Extract the (X, Y) coordinate from the center of the cell holding the provided text.  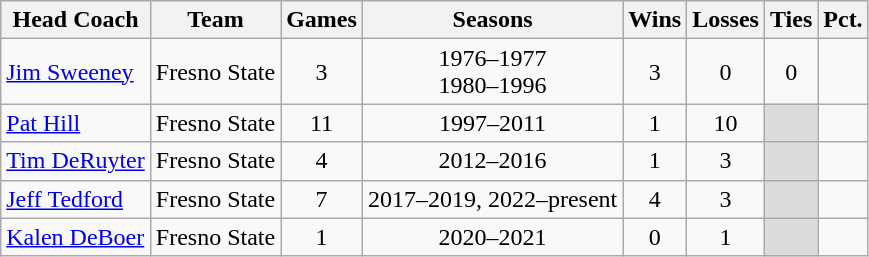
Jim Sweeney (76, 72)
Games (322, 20)
2020–2021 (492, 237)
Wins (655, 20)
Head Coach (76, 20)
11 (322, 123)
Pct. (843, 20)
Tim DeRuyter (76, 161)
1997–2011 (492, 123)
Losses (726, 20)
Pat Hill (76, 123)
2012–2016 (492, 161)
Ties (790, 20)
10 (726, 123)
Kalen DeBoer (76, 237)
2017–2019, 2022–present (492, 199)
Team (215, 20)
1976–19771980–1996 (492, 72)
Jeff Tedford (76, 199)
Seasons (492, 20)
7 (322, 199)
